Output the (X, Y) coordinate of the center of the cell containing the given text.  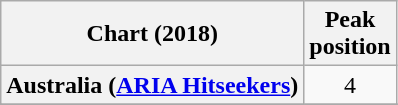
Australia (ARIA Hitseekers) (152, 85)
Peak position (350, 34)
Chart (2018) (152, 34)
4 (350, 85)
